Return (X, Y) of the center of cell containing provided text 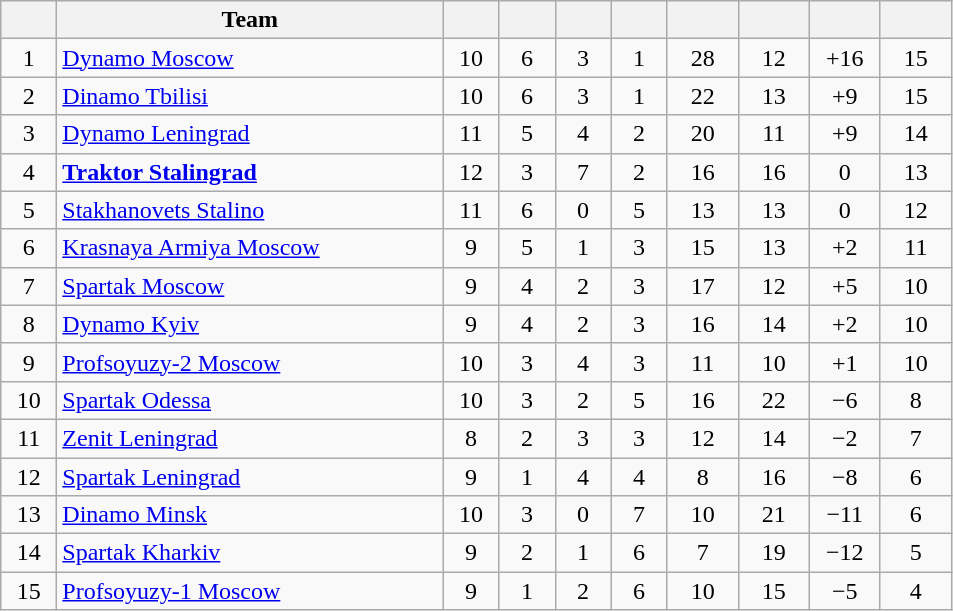
Traktor Stalingrad (250, 172)
19 (774, 553)
+16 (844, 58)
Stakhanovets Stalino (250, 210)
Team (250, 20)
Profsoyuzy-2 Moscow (250, 362)
Dinamo Tbilisi (250, 96)
Spartak Leningrad (250, 477)
Dynamo Kyiv (250, 324)
21 (774, 515)
20 (702, 134)
28 (702, 58)
Dynamo Leningrad (250, 134)
−6 (844, 400)
Zenit Leningrad (250, 438)
−11 (844, 515)
Spartak Moscow (250, 286)
−8 (844, 477)
−2 (844, 438)
+1 (844, 362)
+5 (844, 286)
Spartak Odessa (250, 400)
17 (702, 286)
Spartak Kharkiv (250, 553)
Dynamo Moscow (250, 58)
Profsoyuzy-1 Moscow (250, 591)
Krasnaya Armiya Moscow (250, 248)
−12 (844, 553)
Dinamo Minsk (250, 515)
−5 (844, 591)
